Scan for the cell matching the given text and deliver its [X, Y] coordinate at center. 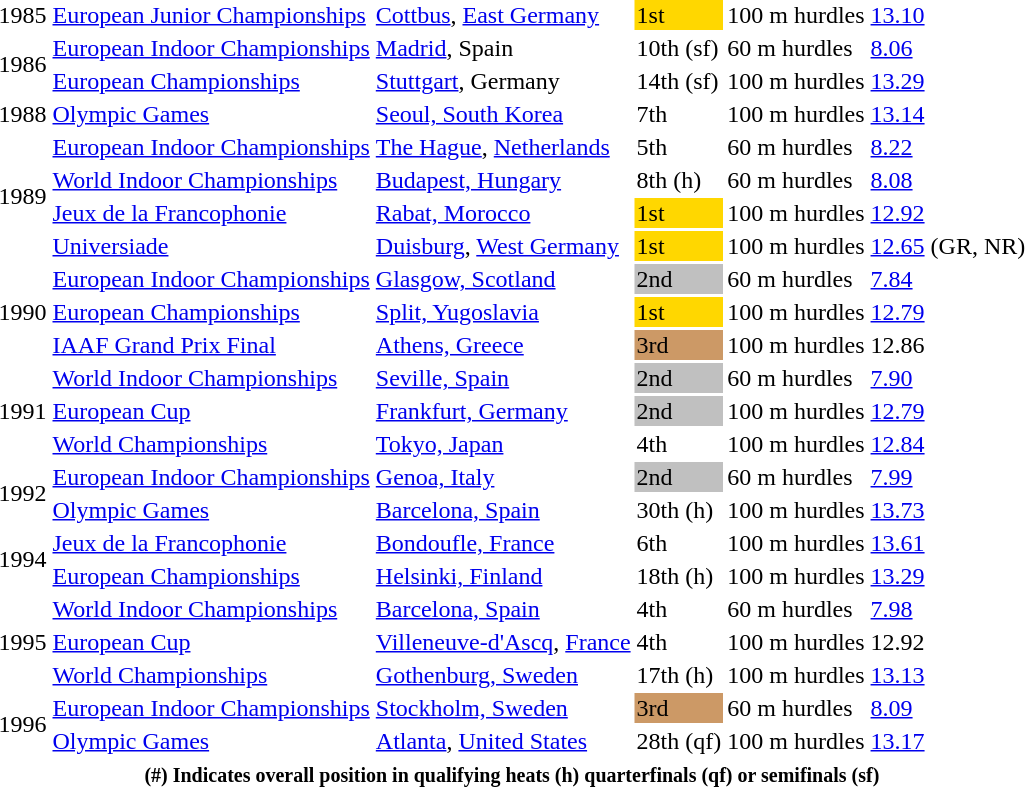
18th (h) [679, 576]
Budapest, Hungary [503, 180]
17th (h) [679, 675]
8th (h) [679, 180]
Rabat, Morocco [503, 213]
Cottbus, East Germany [503, 15]
Universiade [211, 246]
Madrid, Spain [503, 48]
10th (sf) [679, 48]
5th [679, 147]
Athens, Greece [503, 345]
Duisburg, West Germany [503, 246]
30th (h) [679, 510]
Genoa, Italy [503, 477]
28th (qf) [679, 741]
6th [679, 543]
Stuttgart, Germany [503, 81]
Gothenburg, Sweden [503, 675]
Bondoufle, France [503, 543]
7th [679, 114]
IAAF Grand Prix Final [211, 345]
The Hague, Netherlands [503, 147]
Seville, Spain [503, 378]
Seoul, South Korea [503, 114]
14th (sf) [679, 81]
Split, Yugoslavia [503, 312]
Atlanta, United States [503, 741]
European Junior Championships [211, 15]
Stockholm, Sweden [503, 708]
Glasgow, Scotland [503, 279]
Frankfurt, Germany [503, 411]
Helsinki, Finland [503, 576]
Villeneuve-d'Ascq, France [503, 642]
Tokyo, Japan [503, 444]
